Extract the [X, Y] coordinate from the center of the cell holding the provided text.  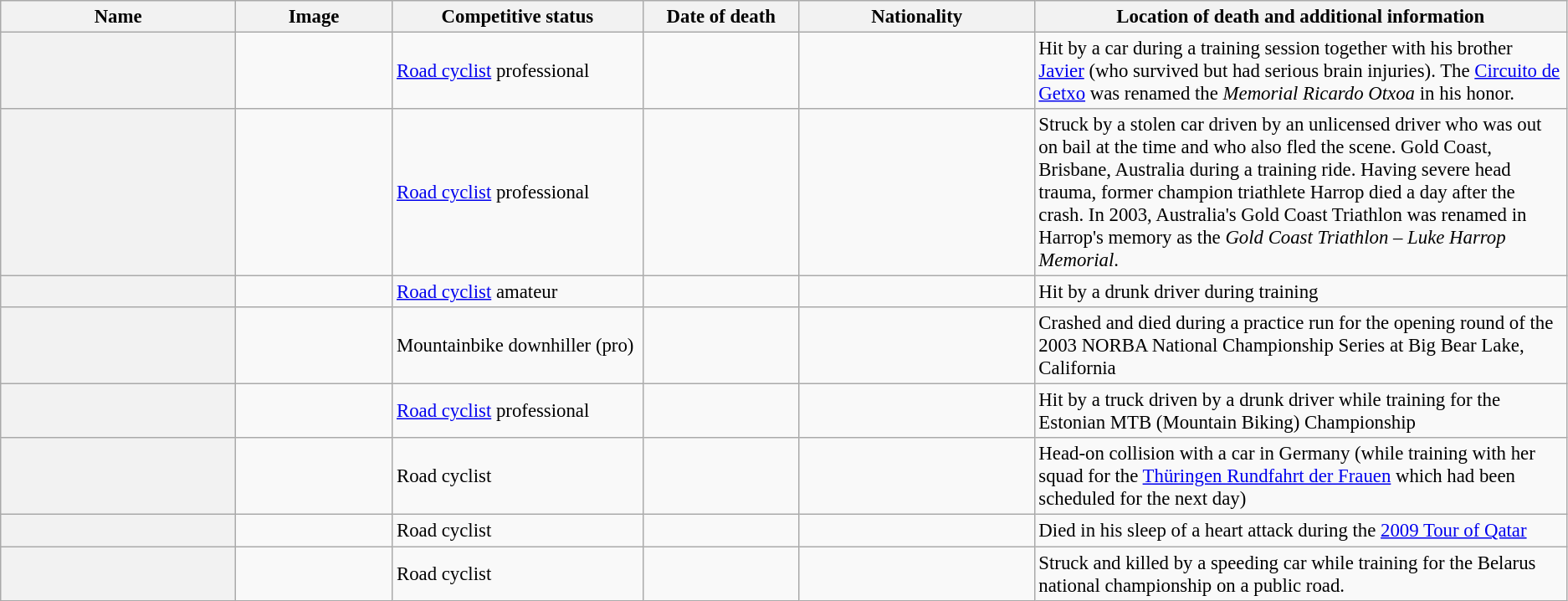
Crashed and died during a practice run for the opening round of the 2003 NORBA National Championship Series at Big Bear Lake, California [1300, 346]
Struck and killed by a speeding car while training for the Belarus national championship on a public road. [1300, 574]
Location of death and additional information [1300, 17]
Died in his sleep of a heart attack during the 2009 Tour of Qatar [1300, 531]
Hit by a drunk driver during training [1300, 292]
Nationality [917, 17]
Road cyclist amateur [517, 292]
Date of death [721, 17]
Mountainbike downhiller (pro) [517, 346]
Image [315, 17]
Name [119, 17]
Hit by a truck driven by a drunk driver while training for the Estonian MTB (Mountain Biking) Championship [1300, 412]
Competitive status [517, 17]
